Search for the cell housing the specified text and yield its (X, Y) center coordinate. 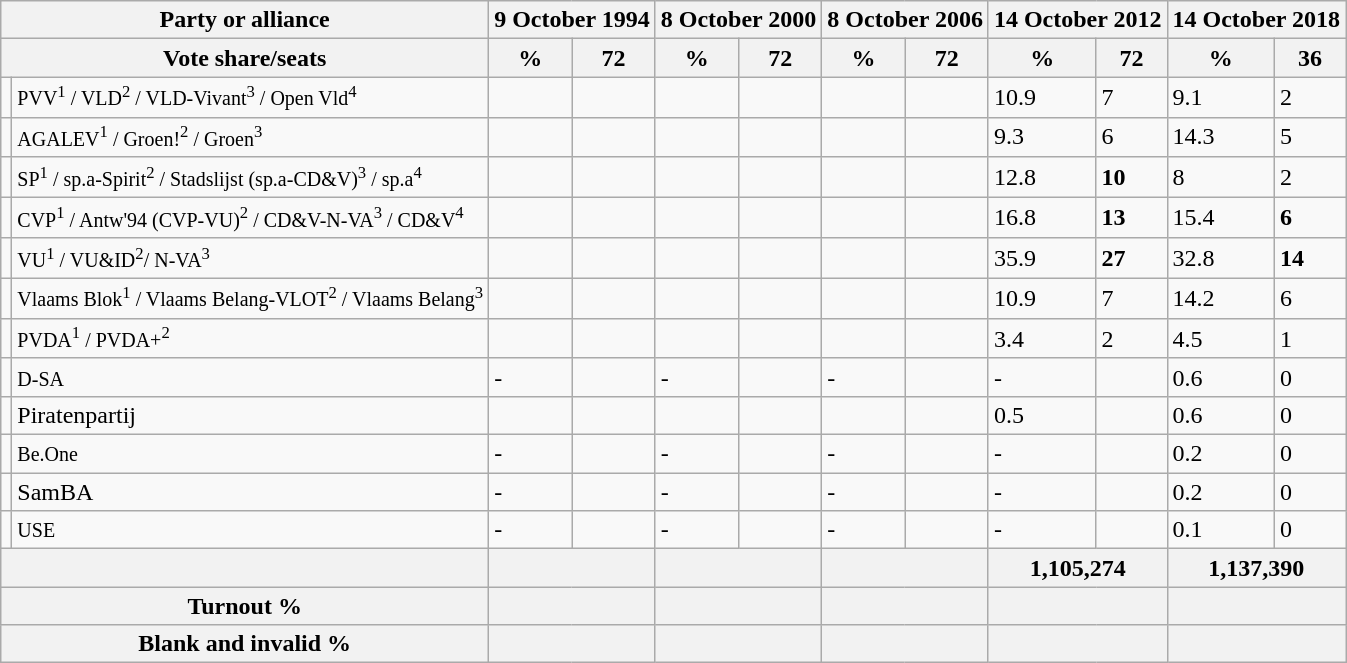
27 (1132, 258)
14.2 (1221, 298)
9 October 1994 (572, 20)
0.1 (1221, 530)
1,137,390 (1256, 568)
10 (1132, 177)
35.9 (1042, 258)
Piratenpartij (250, 415)
14.3 (1221, 137)
16.8 (1042, 218)
SamBA (250, 492)
8 (1221, 177)
0.5 (1042, 415)
5 (1310, 137)
D-SA (250, 377)
Be.One (250, 454)
VU1 / VU&ID2/ N-VA3 (250, 258)
8 October 2006 (906, 20)
Vote share/seats (245, 58)
15.4 (1221, 218)
14 (1310, 258)
9.1 (1221, 97)
32.8 (1221, 258)
SP1 / sp.a-Spirit2 / Stadslijst (sp.a-CD&V)3 / sp.a4 (250, 177)
Turnout % (245, 606)
3.4 (1042, 338)
PVDA1 / PVDA+2 (250, 338)
USE (250, 530)
36 (1310, 58)
13 (1132, 218)
Blank and invalid % (245, 644)
12.8 (1042, 177)
PVV1 / VLD2 / VLD-Vivant3 / Open Vld4 (250, 97)
14 October 2018 (1256, 20)
14 October 2012 (1078, 20)
1 (1310, 338)
8 October 2000 (738, 20)
CVP1 / Antw'94 (CVP-VU)2 / CD&V-N-VA3 / CD&V4 (250, 218)
AGALEV1 / Groen!2 / Groen3 (250, 137)
4.5 (1221, 338)
1,105,274 (1078, 568)
9.3 (1042, 137)
Vlaams Blok1 / Vlaams Belang-VLOT2 / Vlaams Belang3 (250, 298)
Party or alliance (245, 20)
